Capture the cell that displays the provided text and extract its (X, Y) central coordinate. 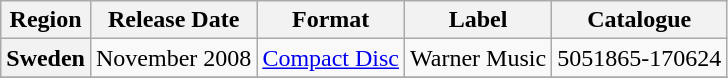
Label (478, 20)
Catalogue (640, 20)
Compact Disc (331, 58)
Format (331, 20)
Warner Music (478, 58)
Release Date (173, 20)
Region (46, 20)
November 2008 (173, 58)
Sweden (46, 58)
5051865-170624 (640, 58)
